From the cell containing the given text, extract its center point as [x, y] coordinate. 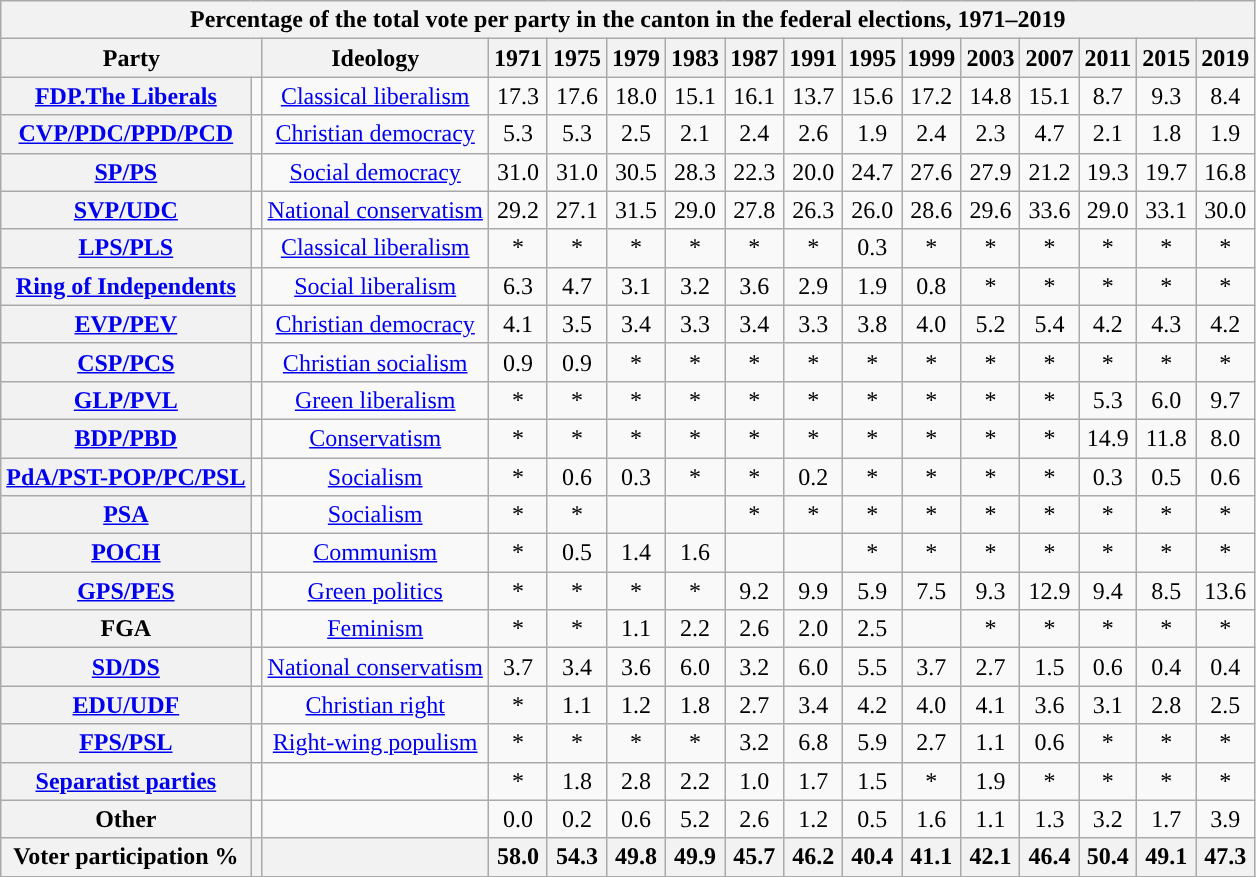
8.7 [1108, 96]
Right-wing populism [375, 743]
Green politics [375, 591]
12.9 [1050, 591]
LPS/PLS [126, 248]
16.1 [754, 96]
SD/DS [126, 667]
17.6 [576, 96]
40.4 [872, 857]
46.4 [1050, 857]
FPS/PSL [126, 743]
41.1 [932, 857]
1999 [932, 58]
9.4 [1108, 591]
14.8 [990, 96]
19.3 [1108, 172]
PSA [126, 515]
EDU/UDF [126, 705]
1.0 [754, 781]
54.3 [576, 857]
20.0 [814, 172]
13.7 [814, 96]
4.3 [1166, 324]
27.6 [932, 172]
18.0 [636, 96]
2011 [1108, 58]
3.5 [576, 324]
49.1 [1166, 857]
2019 [1226, 58]
9.9 [814, 591]
CSP/PCS [126, 362]
GLP/PVL [126, 400]
21.2 [1050, 172]
16.8 [1226, 172]
1979 [636, 58]
17.3 [518, 96]
3.8 [872, 324]
49.9 [696, 857]
0.0 [518, 819]
Social democracy [375, 172]
58.0 [518, 857]
15.6 [872, 96]
Percentage of the total vote per party in the canton in the federal elections, 1971–2019 [628, 20]
1987 [754, 58]
27.1 [576, 210]
Other [126, 819]
27.8 [754, 210]
Ring of Independents [126, 286]
8.5 [1166, 591]
FGA [126, 629]
30.5 [636, 172]
Green liberalism [375, 400]
29.6 [990, 210]
2003 [990, 58]
6.8 [814, 743]
49.8 [636, 857]
PdA/PST-POP/PC/PSL [126, 477]
Party [132, 58]
2007 [1050, 58]
33.1 [1166, 210]
26.3 [814, 210]
5.4 [1050, 324]
SP/PS [126, 172]
8.0 [1226, 438]
1971 [518, 58]
28.6 [932, 210]
EVP/PEV [126, 324]
Social liberalism [375, 286]
29.2 [518, 210]
50.4 [1108, 857]
24.7 [872, 172]
17.2 [932, 96]
9.2 [754, 591]
1995 [872, 58]
6.3 [518, 286]
33.6 [1050, 210]
5.5 [872, 667]
Communism [375, 553]
Conservatism [375, 438]
3.9 [1226, 819]
Voter participation % [126, 857]
30.0 [1226, 210]
1983 [696, 58]
13.6 [1226, 591]
7.5 [932, 591]
GPS/PES [126, 591]
0.8 [932, 286]
1991 [814, 58]
1975 [576, 58]
Feminism [375, 629]
2015 [1166, 58]
Christian right [375, 705]
28.3 [696, 172]
42.1 [990, 857]
SVP/UDC [126, 210]
45.7 [754, 857]
BDP/PBD [126, 438]
FDP.The Liberals [126, 96]
Separatist parties [126, 781]
Christian socialism [375, 362]
11.8 [1166, 438]
22.3 [754, 172]
CVP/PDC/PPD/PCD [126, 134]
47.3 [1226, 857]
POCH [126, 553]
46.2 [814, 857]
1.3 [1050, 819]
8.4 [1226, 96]
2.3 [990, 134]
2.9 [814, 286]
9.7 [1226, 400]
2.0 [814, 629]
Ideology [375, 58]
14.9 [1108, 438]
26.0 [872, 210]
19.7 [1166, 172]
27.9 [990, 172]
1.4 [636, 553]
31.5 [636, 210]
